Determine the (x, y) coordinate at the center of the cell enclosing the given text.  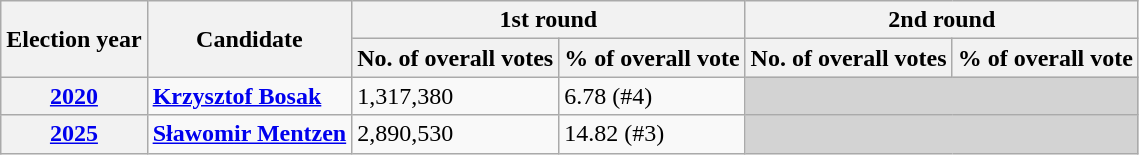
Sławomir Mentzen (250, 134)
14.82 (#3) (652, 134)
1,317,380 (456, 96)
2,890,530 (456, 134)
Candidate (250, 39)
2025 (74, 134)
Krzysztof Bosak (250, 96)
2nd round (942, 20)
Election year (74, 39)
6.78 (#4) (652, 96)
2020 (74, 96)
1st round (548, 20)
